Search for the cell housing the specified text and yield its [X, Y] center coordinate. 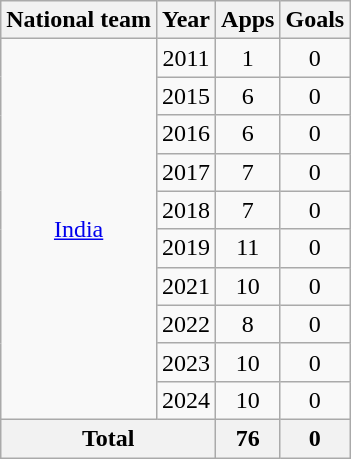
2023 [186, 362]
2019 [186, 248]
India [79, 230]
76 [248, 438]
Apps [248, 20]
2017 [186, 172]
Year [186, 20]
2022 [186, 324]
1 [248, 58]
8 [248, 324]
2016 [186, 134]
Total [108, 438]
2024 [186, 400]
2021 [186, 286]
Goals [315, 20]
2015 [186, 96]
11 [248, 248]
2011 [186, 58]
National team [79, 20]
2018 [186, 210]
